From the cell containing the given text, extract its center point as [x, y] coordinate. 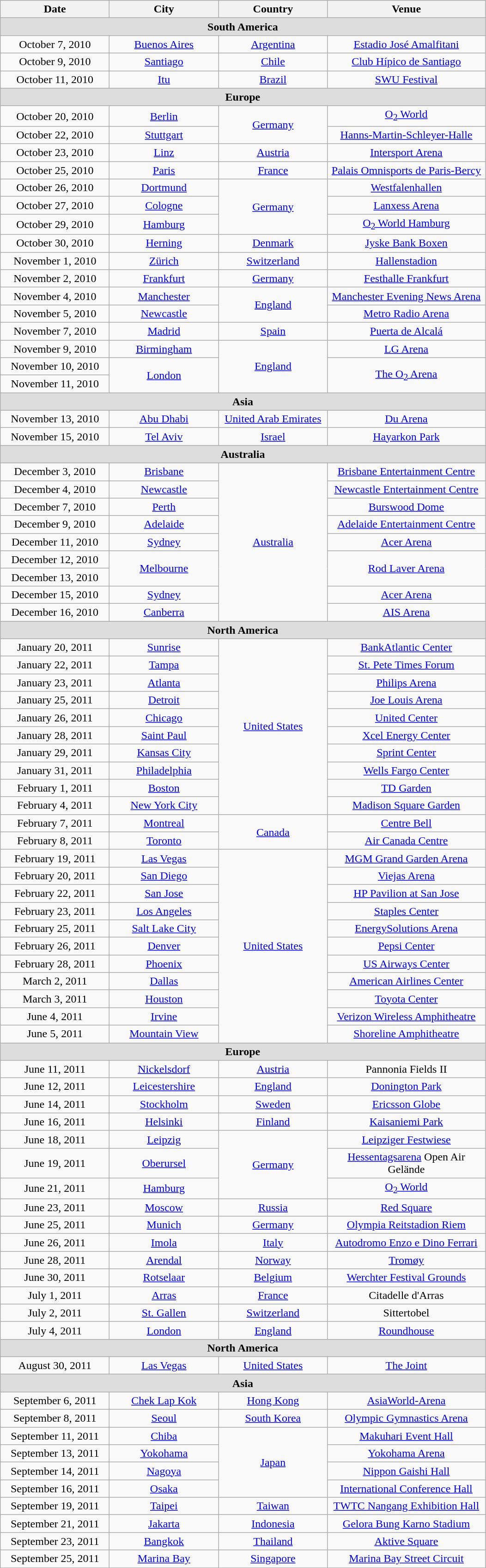
October 25, 2010 [55, 170]
Helsinki [164, 1122]
Roundhouse [407, 1330]
Sittertobel [407, 1313]
Hong Kong [273, 1400]
June 5, 2011 [55, 1034]
Marina Bay Street Circuit [407, 1559]
Rod Laver Arena [407, 568]
Jyske Bank Boxen [407, 243]
Philips Arena [407, 683]
Zürich [164, 261]
February 4, 2011 [55, 805]
Osaka [164, 1489]
Boston [164, 788]
St. Gallen [164, 1313]
October 30, 2010 [55, 243]
Hessentagsarena Open Air Gelände [407, 1163]
February 23, 2011 [55, 911]
January 22, 2011 [55, 665]
United Arab Emirates [273, 419]
Metro Radio Arena [407, 313]
Denver [164, 946]
Japan [273, 1462]
Estadio José Amalfitani [407, 44]
November 4, 2010 [55, 296]
Donington Park [407, 1087]
Joe Louis Arena [407, 700]
February 22, 2011 [55, 893]
January 23, 2011 [55, 683]
Brisbane Entertainment Centre [407, 472]
November 1, 2010 [55, 261]
November 5, 2010 [55, 313]
Herning [164, 243]
October 11, 2010 [55, 79]
February 7, 2011 [55, 823]
Xcel Energy Center [407, 735]
February 28, 2011 [55, 964]
December 3, 2010 [55, 472]
Birmingham [164, 348]
Nickelsdorf [164, 1069]
December 7, 2010 [55, 507]
Dallas [164, 981]
October 23, 2010 [55, 153]
Mountain View [164, 1034]
AIS Arena [407, 612]
June 28, 2011 [55, 1260]
Werchter Festival Grounds [407, 1278]
Nippon Gaishi Hall [407, 1471]
Du Arena [407, 419]
Israel [273, 437]
February 19, 2011 [55, 858]
December 13, 2010 [55, 577]
Verizon Wireless Amphitheatre [407, 1016]
Centre Bell [407, 823]
Taipei [164, 1506]
February 1, 2011 [55, 788]
Ericsson Globe [407, 1104]
South America [243, 27]
Venue [407, 9]
Madison Square Garden [407, 805]
February 20, 2011 [55, 876]
Tel Aviv [164, 437]
San Jose [164, 893]
Bangkok [164, 1541]
October 20, 2010 [55, 116]
Spain [273, 331]
Hallenstadion [407, 261]
August 30, 2011 [55, 1365]
Wells Fargo Center [407, 770]
Manchester Evening News Arena [407, 296]
Brazil [273, 79]
Moscow [164, 1208]
Santiago [164, 62]
City [164, 9]
Autodromo Enzo e Dino Ferrari [407, 1243]
Cologne [164, 205]
October 22, 2010 [55, 135]
Indonesia [273, 1524]
Taiwan [273, 1506]
Canberra [164, 612]
October 9, 2010 [55, 62]
June 14, 2011 [55, 1104]
Leipziger Festwiese [407, 1139]
Rotselaar [164, 1278]
Yokohama Arena [407, 1454]
Red Square [407, 1208]
Thailand [273, 1541]
December 12, 2010 [55, 559]
Hanns-Martin-Schleyer-Halle [407, 135]
Itu [164, 79]
Chiba [164, 1436]
Madrid [164, 331]
September 11, 2011 [55, 1436]
Manchester [164, 296]
Saint Paul [164, 735]
Canada [273, 832]
Norway [273, 1260]
Citadelle d'Arras [407, 1295]
June 19, 2011 [55, 1163]
October 26, 2010 [55, 188]
September 6, 2011 [55, 1400]
Buenos Aires [164, 44]
November 2, 2010 [55, 278]
TD Garden [407, 788]
June 11, 2011 [55, 1069]
Stuttgart [164, 135]
US Airways Center [407, 964]
June 23, 2011 [55, 1208]
Abu Dhabi [164, 419]
February 26, 2011 [55, 946]
Russia [273, 1208]
Jakarta [164, 1524]
November 13, 2010 [55, 419]
Denmark [273, 243]
June 25, 2011 [55, 1225]
Kaisaniemi Park [407, 1122]
Burswood Dome [407, 507]
SWU Festival [407, 79]
Chek Lap Kok [164, 1400]
Puerta de Alcalá [407, 331]
November 11, 2010 [55, 384]
O2 World Hamburg [407, 224]
Houston [164, 999]
BankAtlantic Center [407, 648]
Tromøy [407, 1260]
Marina Bay [164, 1559]
Toyota Center [407, 999]
Montreal [164, 823]
September 19, 2011 [55, 1506]
Stockholm [164, 1104]
Arendal [164, 1260]
October 7, 2010 [55, 44]
Yokohama [164, 1454]
Perth [164, 507]
Frankfurt [164, 278]
January 31, 2011 [55, 770]
December 15, 2010 [55, 595]
Finland [273, 1122]
The Joint [407, 1365]
November 15, 2010 [55, 437]
Paris [164, 170]
Aktive Square [407, 1541]
San Diego [164, 876]
November 10, 2010 [55, 366]
Los Angeles [164, 911]
Club Hípico de Santiago [407, 62]
Argentina [273, 44]
Shoreline Amphitheatre [407, 1034]
September 8, 2011 [55, 1418]
Leicestershire [164, 1087]
United Center [407, 718]
Adelaide Entertainment Centre [407, 524]
Air Canada Centre [407, 841]
Singapore [273, 1559]
Palais Omnisports de Paris-Bercy [407, 170]
Pepsi Center [407, 946]
MGM Grand Garden Arena [407, 858]
Makuhari Event Hall [407, 1436]
Viejas Arena [407, 876]
June 12, 2011 [55, 1087]
Berlin [164, 116]
LG Arena [407, 348]
Festhalle Frankfurt [407, 278]
January 28, 2011 [55, 735]
Oberursel [164, 1163]
TWTC Nangang Exhibition Hall [407, 1506]
International Conference Hall [407, 1489]
June 30, 2011 [55, 1278]
October 29, 2010 [55, 224]
June 4, 2011 [55, 1016]
March 3, 2011 [55, 999]
Leipzig [164, 1139]
American Airlines Center [407, 981]
January 25, 2011 [55, 700]
EnergySolutions Arena [407, 929]
Atlanta [164, 683]
December 16, 2010 [55, 612]
Detroit [164, 700]
Sprint Center [407, 753]
Chicago [164, 718]
Nagoya [164, 1471]
December 4, 2010 [55, 489]
February 8, 2011 [55, 841]
Sweden [273, 1104]
September 14, 2011 [55, 1471]
Hayarkon Park [407, 437]
Country [273, 9]
Munich [164, 1225]
Dortmund [164, 188]
Newcastle Entertainment Centre [407, 489]
September 25, 2011 [55, 1559]
October 27, 2010 [55, 205]
Chile [273, 62]
September 16, 2011 [55, 1489]
Belgium [273, 1278]
Lanxess Arena [407, 205]
Olympic Gymnastics Arena [407, 1418]
Phoenix [164, 964]
Gelora Bung Karno Stadium [407, 1524]
September 13, 2011 [55, 1454]
AsiaWorld-Arena [407, 1400]
November 9, 2010 [55, 348]
January 26, 2011 [55, 718]
Toronto [164, 841]
July 4, 2011 [55, 1330]
Melbourne [164, 568]
Salt Lake City [164, 929]
June 16, 2011 [55, 1122]
June 18, 2011 [55, 1139]
Date [55, 9]
January 29, 2011 [55, 753]
New York City [164, 805]
St. Pete Times Forum [407, 665]
December 9, 2010 [55, 524]
Imola [164, 1243]
March 2, 2011 [55, 981]
July 1, 2011 [55, 1295]
Adelaide [164, 524]
Philadelphia [164, 770]
Brisbane [164, 472]
South Korea [273, 1418]
December 11, 2010 [55, 542]
Irvine [164, 1016]
Staples Center [407, 911]
September 23, 2011 [55, 1541]
Italy [273, 1243]
November 7, 2010 [55, 331]
Sunrise [164, 648]
Seoul [164, 1418]
Westfalenhallen [407, 188]
Intersport Arena [407, 153]
July 2, 2011 [55, 1313]
Kansas City [164, 753]
February 25, 2011 [55, 929]
The O2 Arena [407, 375]
Linz [164, 153]
Tampa [164, 665]
Arras [164, 1295]
HP Pavilion at San Jose [407, 893]
September 21, 2011 [55, 1524]
June 26, 2011 [55, 1243]
Olympia Reitstadion Riem [407, 1225]
June 21, 2011 [55, 1188]
January 20, 2011 [55, 648]
Pannonia Fields II [407, 1069]
